Detect which cell encompasses the target text, then output its [x, y] center coordinate. 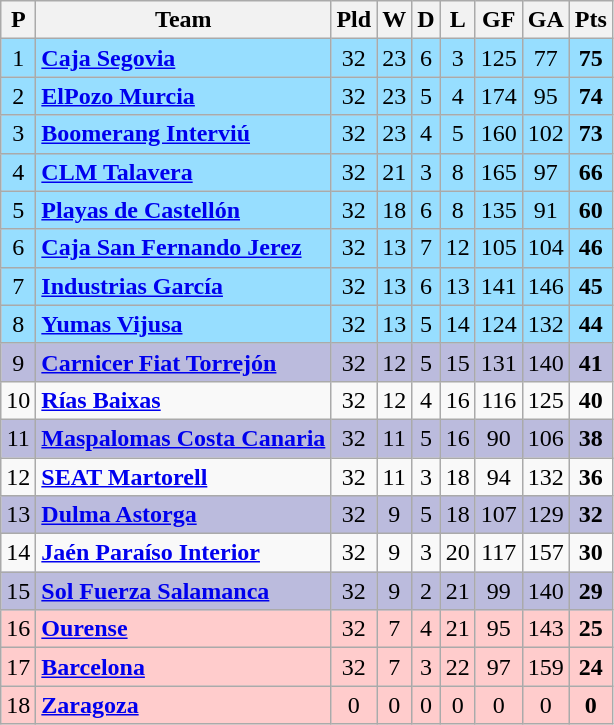
20 [458, 553]
Pld [354, 20]
22 [458, 667]
Industrias García [184, 286]
99 [498, 591]
44 [590, 324]
45 [590, 286]
Ourense [184, 629]
W [394, 20]
24 [590, 667]
Maspalomas Costa Canaria [184, 438]
160 [498, 134]
46 [590, 248]
Caja Segovia [184, 58]
Yumas Vijusa [184, 324]
17 [18, 667]
30 [590, 553]
77 [546, 58]
94 [498, 477]
165 [498, 172]
75 [590, 58]
41 [590, 362]
105 [498, 248]
Playas de Castellón [184, 210]
Jaén Paraíso Interior [184, 553]
29 [590, 591]
10 [18, 400]
143 [546, 629]
Dulma Astorga [184, 515]
GF [498, 20]
91 [546, 210]
L [458, 20]
38 [590, 438]
25 [590, 629]
D [426, 20]
104 [546, 248]
174 [498, 96]
116 [498, 400]
P [18, 20]
Carnicer Fiat Torrejón [184, 362]
Boomerang Interviú [184, 134]
141 [498, 286]
SEAT Martorell [184, 477]
90 [498, 438]
129 [546, 515]
CLM Talavera [184, 172]
GA [546, 20]
ElPozo Murcia [184, 96]
135 [498, 210]
107 [498, 515]
159 [546, 667]
131 [498, 362]
Sol Fuerza Salamanca [184, 591]
124 [498, 324]
74 [590, 96]
157 [546, 553]
Zaragoza [184, 705]
Barcelona [184, 667]
Pts [590, 20]
146 [546, 286]
66 [590, 172]
Caja San Fernando Jerez [184, 248]
73 [590, 134]
36 [590, 477]
Team [184, 20]
40 [590, 400]
106 [546, 438]
1 [18, 58]
102 [546, 134]
60 [590, 210]
117 [498, 553]
Rías Baixas [184, 400]
